Find where the given text appears and provide that cell's center as (X, Y) coordinate. 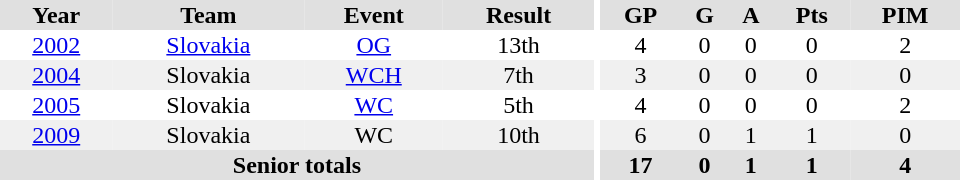
OG (374, 45)
Year (56, 15)
Pts (812, 15)
PIM (905, 15)
Senior totals (297, 165)
10th (518, 135)
2005 (56, 105)
13th (518, 45)
A (750, 15)
2009 (56, 135)
Team (208, 15)
Event (374, 15)
G (705, 15)
3 (641, 75)
GP (641, 15)
2004 (56, 75)
6 (641, 135)
7th (518, 75)
2002 (56, 45)
17 (641, 165)
5th (518, 105)
Result (518, 15)
WCH (374, 75)
